Capture the cell that displays the provided text and extract its [x, y] central coordinate. 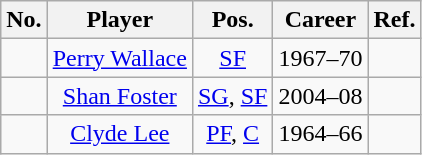
SF [232, 58]
1967–70 [320, 58]
Career [320, 20]
Player [120, 20]
Perry Wallace [120, 58]
Pos. [232, 20]
2004–08 [320, 96]
Ref. [394, 20]
1964–66 [320, 134]
SG, SF [232, 96]
No. [24, 20]
Clyde Lee [120, 134]
Shan Foster [120, 96]
PF, C [232, 134]
